Return (X, Y) of the center of cell containing provided text 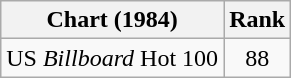
Chart (1984) (112, 20)
US Billboard Hot 100 (112, 58)
88 (258, 58)
Rank (258, 20)
